Determine the [X, Y] coordinate at the center of the cell enclosing the given text.  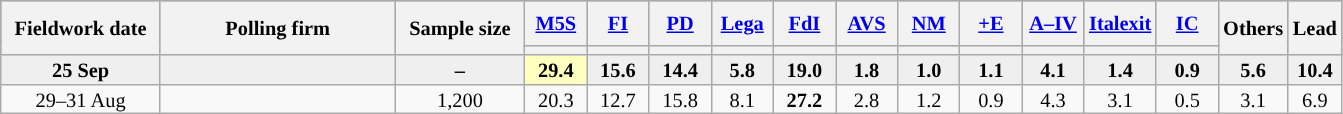
Lega [742, 22]
IC [1187, 22]
4.3 [1053, 98]
A–IV [1053, 22]
Fieldwork date [81, 28]
14.4 [680, 70]
8.1 [742, 98]
1.0 [929, 70]
10.4 [1315, 70]
Others [1253, 28]
Polling firm [278, 28]
12.7 [618, 98]
1.1 [991, 70]
4.1 [1053, 70]
29.4 [556, 70]
1.4 [1120, 70]
M5S [556, 22]
Sample size [460, 28]
1.2 [929, 98]
Italexit [1120, 22]
1,200 [460, 98]
2.8 [867, 98]
0.5 [1187, 98]
5.8 [742, 70]
+E [991, 22]
6.9 [1315, 98]
15.6 [618, 70]
– [460, 70]
AVS [867, 22]
19.0 [804, 70]
FI [618, 22]
NM [929, 22]
1.8 [867, 70]
29–31 Aug [81, 98]
5.6 [1253, 70]
15.8 [680, 98]
PD [680, 22]
20.3 [556, 98]
FdI [804, 22]
Lead [1315, 28]
25 Sep [81, 70]
27.2 [804, 98]
